Pinpoint the cell where the given text exists, returning its [x, y] midpoint coordinate. 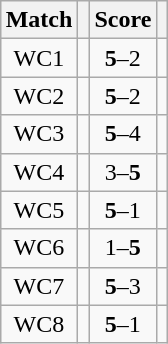
Score [123, 20]
WC1 [39, 58]
1–5 [123, 248]
WC5 [39, 210]
WC2 [39, 96]
5–4 [123, 134]
5–3 [123, 286]
WC3 [39, 134]
WC6 [39, 248]
Match [39, 20]
WC8 [39, 324]
WC4 [39, 172]
WC7 [39, 286]
3–5 [123, 172]
